Return (x, y) of the center of cell containing provided text 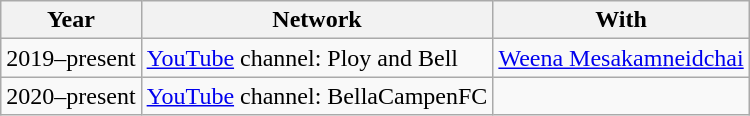
Network (317, 20)
YouTube channel: Ploy and Bell (317, 58)
With (621, 20)
2019–present (71, 58)
Year (71, 20)
2020–present (71, 96)
Weena Mesakamneidchai (621, 58)
YouTube channel: BellaCampenFC (317, 96)
